Extract the [x, y] coordinate from the center of the cell holding the provided text.  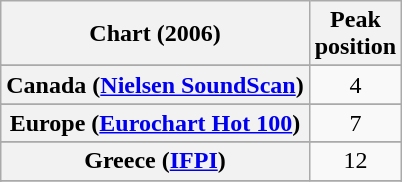
4 [355, 85]
12 [355, 161]
Peakposition [355, 34]
Europe (Eurochart Hot 100) [155, 123]
7 [355, 123]
Canada (Nielsen SoundScan) [155, 85]
Chart (2006) [155, 34]
Greece (IFPI) [155, 161]
